Find where the given text appears and provide that cell's center as (x, y) coordinate. 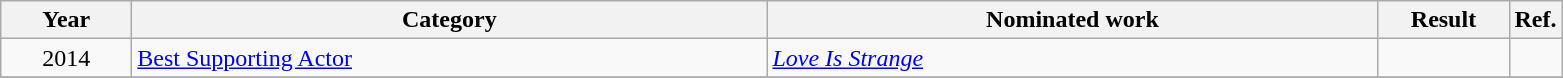
Love Is Strange (1072, 58)
Year (66, 20)
Best Supporting Actor (450, 58)
Ref. (1536, 20)
Category (450, 20)
2014 (66, 58)
Result (1444, 20)
Nominated work (1072, 20)
